Find where the given text appears and provide that cell's center as (X, Y) coordinate. 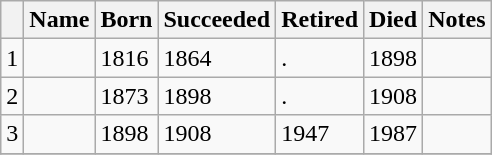
1873 (126, 96)
3 (12, 134)
Died (394, 20)
Born (126, 20)
1816 (126, 58)
Notes (457, 20)
Succeeded (217, 20)
1 (12, 58)
Name (60, 20)
2 (12, 96)
Retired (320, 20)
1864 (217, 58)
1947 (320, 134)
1987 (394, 134)
